Search for the cell housing the specified text and yield its [X, Y] center coordinate. 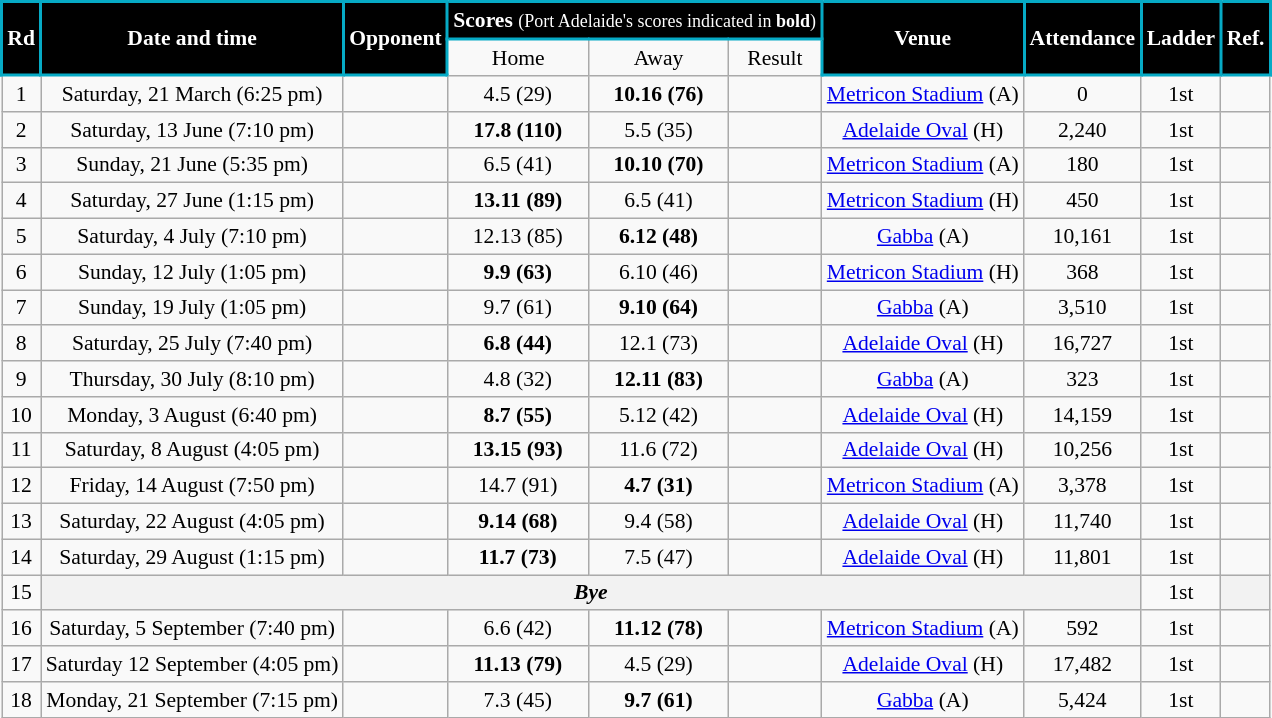
Attendance [1082, 39]
11.12 (78) [658, 629]
5.5 (35) [658, 130]
5.12 (42) [658, 415]
9 [22, 379]
Saturday, 21 March (6:25 pm) [192, 93]
7 [22, 308]
11,801 [1082, 557]
Saturday, 22 August (4:05 pm) [192, 522]
11,740 [1082, 522]
10.16 (76) [658, 93]
17.8 (110) [518, 130]
Thursday, 30 July (8:10 pm) [192, 379]
2 [22, 130]
Scores (Port Adelaide's scores indicated in bold) [634, 20]
Monday, 3 August (6:40 pm) [192, 415]
Opponent [395, 39]
11.7 (73) [518, 557]
Sunday, 12 July (1:05 pm) [192, 272]
14.7 (91) [518, 486]
13.15 (93) [518, 450]
Saturday, 29 August (1:15 pm) [192, 557]
1 [22, 93]
3,510 [1082, 308]
14,159 [1082, 415]
9.4 (58) [658, 522]
3 [22, 165]
6.8 (44) [518, 344]
17,482 [1082, 664]
Away [658, 57]
15 [22, 593]
2,240 [1082, 130]
Saturday, 8 August (4:05 pm) [192, 450]
5 [22, 237]
7.3 (45) [518, 700]
11.6 (72) [658, 450]
13 [22, 522]
592 [1082, 629]
Ref. [1246, 39]
Sunday, 21 June (5:35 pm) [192, 165]
Saturday, 25 July (7:40 pm) [192, 344]
Ladder [1181, 39]
6.12 (48) [658, 237]
Saturday 12 September (4:05 pm) [192, 664]
8.7 (55) [518, 415]
12.11 (83) [658, 379]
Bye [591, 593]
Sunday, 19 July (1:05 pm) [192, 308]
10,161 [1082, 237]
14 [22, 557]
Friday, 14 August (7:50 pm) [192, 486]
6.6 (42) [518, 629]
323 [1082, 379]
6 [22, 272]
450 [1082, 201]
9.9 (63) [518, 272]
6.10 (46) [658, 272]
368 [1082, 272]
Saturday, 27 June (1:15 pm) [192, 201]
11.13 (79) [518, 664]
Rd [22, 39]
17 [22, 664]
Monday, 21 September (7:15 pm) [192, 700]
Date and time [192, 39]
12.13 (85) [518, 237]
10 [22, 415]
Venue [923, 39]
12.1 (73) [658, 344]
18 [22, 700]
10,256 [1082, 450]
5,424 [1082, 700]
13.11 (89) [518, 201]
0 [1082, 93]
Saturday, 13 June (7:10 pm) [192, 130]
16 [22, 629]
3,378 [1082, 486]
Saturday, 5 September (7:40 pm) [192, 629]
Saturday, 4 July (7:10 pm) [192, 237]
Result [776, 57]
180 [1082, 165]
16,727 [1082, 344]
8 [22, 344]
Home [518, 57]
10.10 (70) [658, 165]
9.14 (68) [518, 522]
9.10 (64) [658, 308]
12 [22, 486]
7.5 (47) [658, 557]
4.8 (32) [518, 379]
4.7 (31) [658, 486]
4 [22, 201]
11 [22, 450]
